Find where the given text appears and provide that cell's center as [x, y] coordinate. 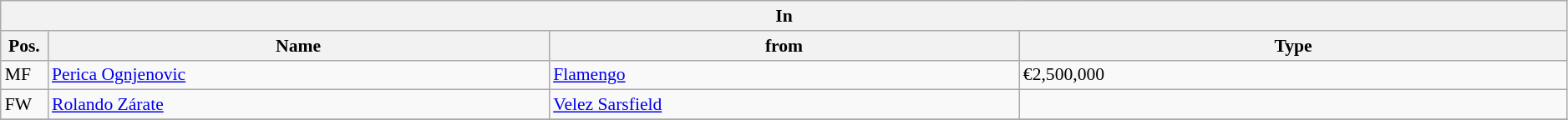
MF [24, 75]
Pos. [24, 46]
Type [1293, 46]
In [784, 16]
€2,500,000 [1293, 75]
FW [24, 105]
from [784, 46]
Name [298, 46]
Rolando Zárate [298, 105]
Flamengo [784, 75]
Perica Ognjenovic [298, 75]
Velez Sarsfield [784, 105]
